Search for the cell housing the specified text and yield its (x, y) center coordinate. 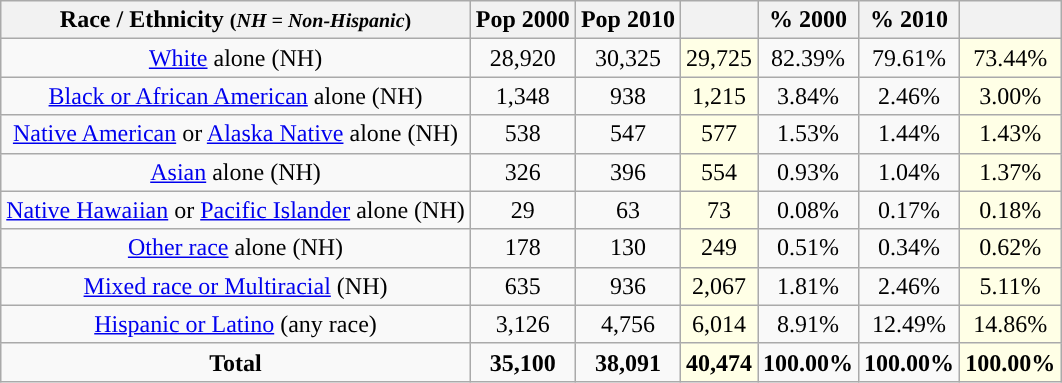
Total (236, 362)
249 (718, 248)
73.44% (1010, 58)
1.81% (808, 286)
0.17% (910, 210)
1.53% (808, 134)
White alone (NH) (236, 58)
12.49% (910, 324)
% 2010 (910, 20)
Mixed race or Multiracial (NH) (236, 286)
29,725 (718, 58)
0.18% (1010, 210)
63 (628, 210)
3.00% (1010, 96)
Pop 2010 (628, 20)
554 (718, 172)
1.37% (1010, 172)
Asian alone (NH) (236, 172)
3.84% (808, 96)
5.11% (1010, 286)
14.86% (1010, 324)
1,215 (718, 96)
178 (522, 248)
1.04% (910, 172)
29 (522, 210)
0.93% (808, 172)
Native American or Alaska Native alone (NH) (236, 134)
28,920 (522, 58)
577 (718, 134)
1.43% (1010, 134)
% 2000 (808, 20)
35,100 (522, 362)
3,126 (522, 324)
Black or African American alone (NH) (236, 96)
1,348 (522, 96)
326 (522, 172)
0.62% (1010, 248)
30,325 (628, 58)
547 (628, 134)
938 (628, 96)
0.34% (910, 248)
635 (522, 286)
396 (628, 172)
Pop 2000 (522, 20)
Other race alone (NH) (236, 248)
40,474 (718, 362)
538 (522, 134)
Hispanic or Latino (any race) (236, 324)
0.08% (808, 210)
4,756 (628, 324)
130 (628, 248)
73 (718, 210)
936 (628, 286)
1.44% (910, 134)
Native Hawaiian or Pacific Islander alone (NH) (236, 210)
8.91% (808, 324)
6,014 (718, 324)
0.51% (808, 248)
Race / Ethnicity (NH = Non-Hispanic) (236, 20)
79.61% (910, 58)
38,091 (628, 362)
2,067 (718, 286)
82.39% (808, 58)
